Find where the given text appears and provide that cell's center as (x, y) coordinate. 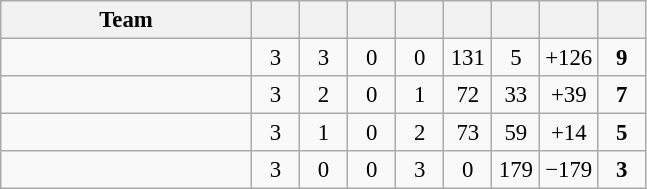
9 (622, 58)
59 (516, 133)
73 (468, 133)
72 (468, 95)
33 (516, 95)
+14 (569, 133)
7 (622, 95)
Team (126, 20)
179 (516, 170)
+126 (569, 58)
131 (468, 58)
−179 (569, 170)
+39 (569, 95)
